From the cell containing the given text, extract its center point as (X, Y) coordinate. 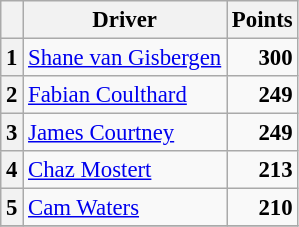
210 (262, 208)
Cam Waters (125, 208)
4 (12, 170)
Driver (125, 20)
3 (12, 133)
Points (262, 20)
Chaz Mostert (125, 170)
300 (262, 58)
5 (12, 208)
2 (12, 95)
Shane van Gisbergen (125, 58)
213 (262, 170)
Fabian Coulthard (125, 95)
James Courtney (125, 133)
1 (12, 58)
